Capture the cell that displays the provided text and extract its [x, y] central coordinate. 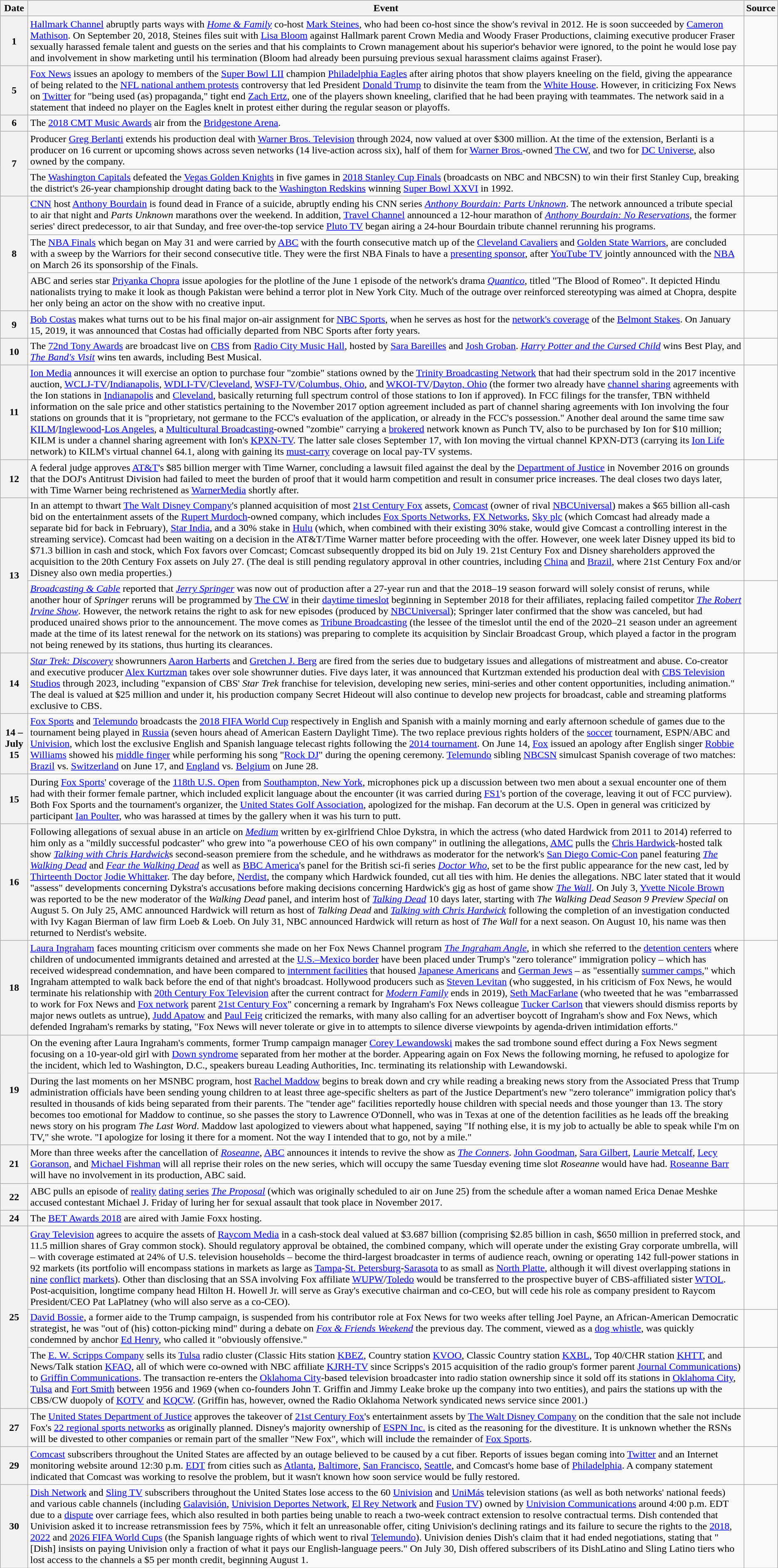
10 [14, 352]
27 [14, 1427]
7 [14, 164]
9 [14, 324]
Source [761, 8]
18 [14, 987]
29 [14, 1466]
Event [386, 8]
15 [14, 799]
6 [14, 123]
24 [14, 1218]
25 [14, 1317]
16 [14, 882]
The BET Awards 2018 are aired with Jamie Foxx hosting. [386, 1218]
21 [14, 1164]
14 [14, 683]
22 [14, 1197]
13 [14, 575]
11 [14, 412]
12 [14, 479]
8 [14, 254]
Date [14, 8]
30 [14, 1526]
The 2018 CMT Music Awards air from the Bridgestone Arena. [386, 123]
5 [14, 91]
1 [14, 41]
19 [14, 1090]
14 – July 15 [14, 744]
